Return [x, y] of the center of cell containing provided text 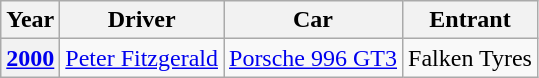
Porsche 996 GT3 [314, 58]
Car [314, 20]
Year [30, 20]
Entrant [470, 20]
Falken Tyres [470, 58]
Driver [142, 20]
Peter Fitzgerald [142, 58]
2000 [30, 58]
